Return the [X, Y] coordinate for the center point of the cell that contains the specified text.  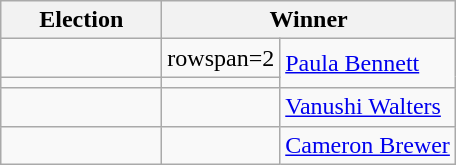
Vanushi Walters [368, 107]
Cameron Brewer [368, 145]
rowspan=2 [221, 58]
Election [82, 20]
Winner [309, 20]
Paula Bennett [368, 64]
